Find where the given text appears and provide that cell's center as (x, y) coordinate. 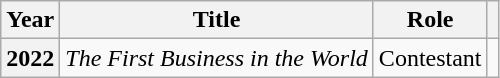
The First Business in the World (217, 58)
Role (430, 20)
Contestant (430, 58)
2022 (30, 58)
Year (30, 20)
Title (217, 20)
